Scan for the cell matching the given text and deliver its (x, y) coordinate at center. 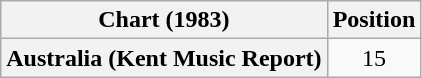
Chart (1983) (164, 20)
Position (374, 20)
Australia (Kent Music Report) (164, 58)
15 (374, 58)
